Return (x, y) of the center of cell containing provided text 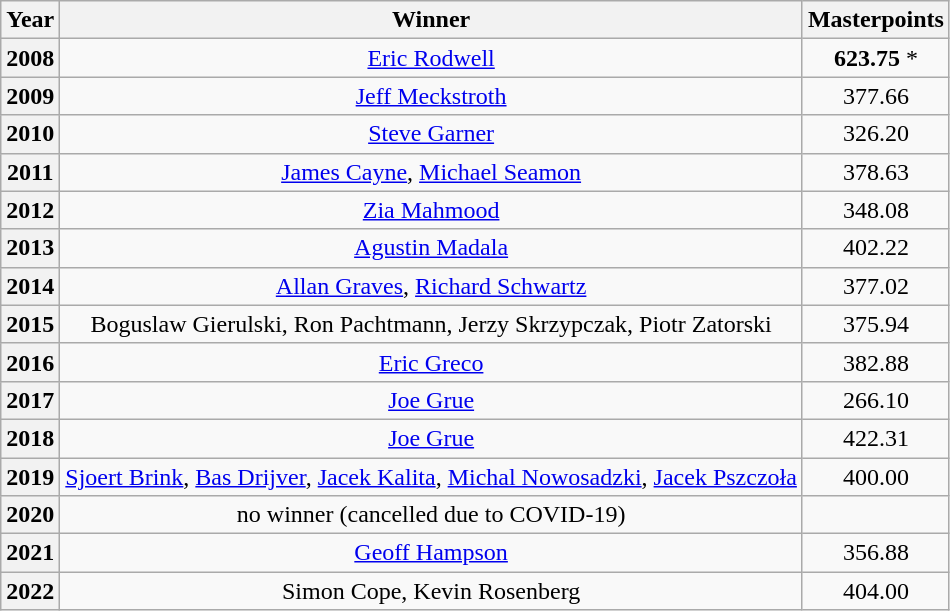
422.31 (876, 438)
Year (30, 20)
404.00 (876, 591)
377.02 (876, 286)
2016 (30, 362)
2021 (30, 553)
2020 (30, 515)
no winner (cancelled due to COVID-19) (432, 515)
378.63 (876, 172)
382.88 (876, 362)
2010 (30, 134)
375.94 (876, 324)
Geoff Hampson (432, 553)
Zia Mahmood (432, 210)
2018 (30, 438)
Eric Rodwell (432, 58)
Simon Cope, Kevin Rosenberg (432, 591)
623.75 * (876, 58)
Sjoert Brink, Bas Drijver, Jacek Kalita, Michal Nowosadzki, Jacek Pszczoła (432, 477)
Agustin Madala (432, 248)
402.22 (876, 248)
2014 (30, 286)
2017 (30, 400)
2022 (30, 591)
Eric Greco (432, 362)
356.88 (876, 553)
2015 (30, 324)
266.10 (876, 400)
400.00 (876, 477)
Jeff Meckstroth (432, 96)
377.66 (876, 96)
Steve Garner (432, 134)
Winner (432, 20)
Allan Graves, Richard Schwartz (432, 286)
Boguslaw Gierulski, Ron Pachtmann, Jerzy Skrzypczak, Piotr Zatorski (432, 324)
2011 (30, 172)
2013 (30, 248)
2009 (30, 96)
2008 (30, 58)
348.08 (876, 210)
2012 (30, 210)
326.20 (876, 134)
2019 (30, 477)
James Cayne, Michael Seamon (432, 172)
Masterpoints (876, 20)
